Detect which cell encompasses the target text, then output its (x, y) center coordinate. 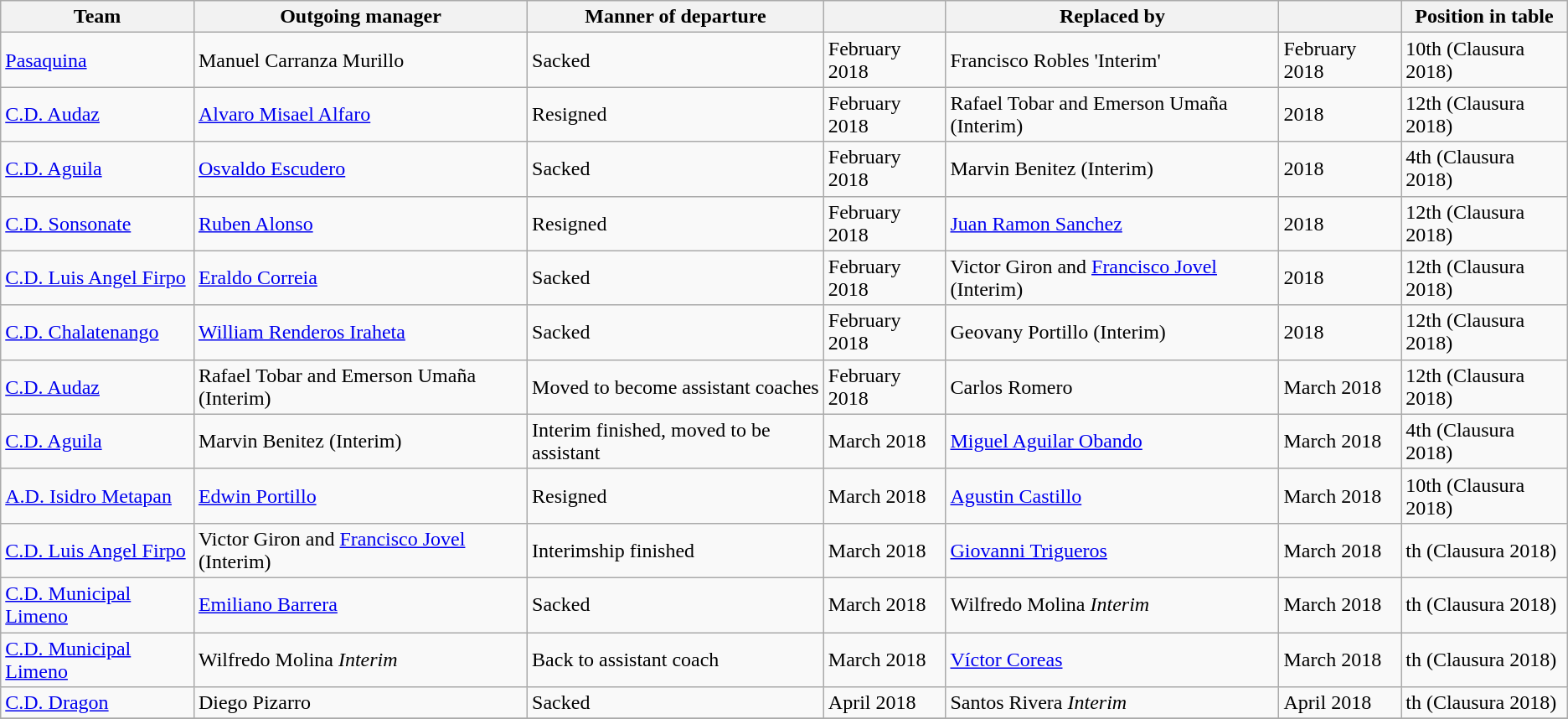
Alvaro Misael Alfaro (360, 114)
Manner of departure (676, 17)
Osvaldo Escudero (360, 169)
Santos Rivera Interim (1112, 703)
Ruben Alonso (360, 223)
Manuel Carranza Murillo (360, 60)
Juan Ramon Sanchez (1112, 223)
Víctor Coreas (1112, 659)
Agustin Castillo (1112, 496)
Francisco Robles 'Interim' (1112, 60)
Carlos Romero (1112, 387)
A.D. Isidro Metapan (97, 496)
C.D. Sonsonate (97, 223)
William Renderos Iraheta (360, 332)
Edwin Portillo (360, 496)
Giovanni Trigueros (1112, 550)
C.D. Chalatenango (97, 332)
Eraldo Correia (360, 278)
Interim finished, moved to be assistant (676, 441)
Team (97, 17)
Interimship finished (676, 550)
Back to assistant coach (676, 659)
Replaced by (1112, 17)
C.D. Dragon (97, 703)
Position in table (1484, 17)
Pasaquina (97, 60)
Emiliano Barrera (360, 605)
Moved to become assistant coaches (676, 387)
Diego Pizarro (360, 703)
Outgoing manager (360, 17)
Miguel Aguilar Obando (1112, 441)
Geovany Portillo (Interim) (1112, 332)
